Search for the cell housing the specified text and yield its [x, y] center coordinate. 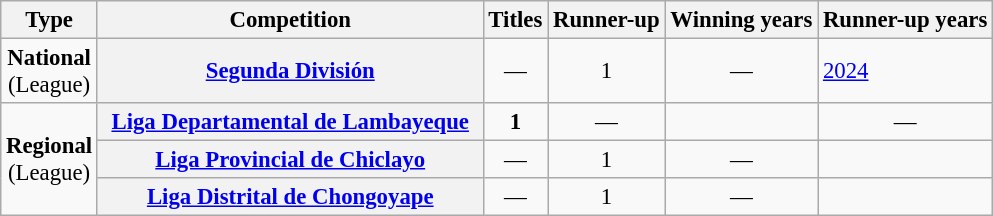
Liga Provincial de Chiclayo [290, 160]
Competition [290, 20]
Liga Distrital de Chongoyape [290, 197]
Segunda División [290, 72]
Regional(League) [50, 160]
Type [50, 20]
Titles [516, 20]
2024 [906, 72]
National(League) [50, 72]
Liga Departamental de Lambayeque [290, 122]
Runner-up years [906, 20]
Runner-up [606, 20]
Winning years [742, 20]
